From the cell containing the given text, extract its center point as [x, y] coordinate. 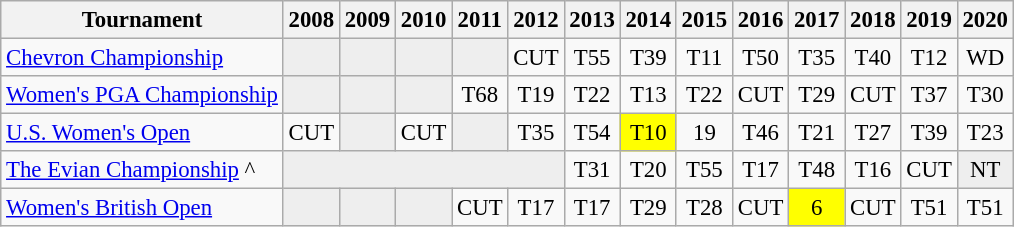
T31 [592, 170]
T12 [929, 58]
T30 [985, 95]
T19 [536, 95]
2013 [592, 20]
2009 [367, 20]
T46 [760, 133]
2019 [929, 20]
Women's British Open [142, 208]
U.S. Women's Open [142, 133]
T16 [873, 170]
6 [817, 208]
2020 [985, 20]
Women's PGA Championship [142, 95]
T54 [592, 133]
NT [985, 170]
T20 [648, 170]
The Evian Championship ^ [142, 170]
2015 [704, 20]
19 [704, 133]
T40 [873, 58]
Tournament [142, 20]
T13 [648, 95]
T68 [480, 95]
T21 [817, 133]
2011 [480, 20]
2017 [817, 20]
T10 [648, 133]
T50 [760, 58]
T28 [704, 208]
2014 [648, 20]
WD [985, 58]
2012 [536, 20]
2008 [311, 20]
2018 [873, 20]
Chevron Championship [142, 58]
2010 [424, 20]
T37 [929, 95]
T48 [817, 170]
T11 [704, 58]
T23 [985, 133]
2016 [760, 20]
T27 [873, 133]
